Locate the cell with the specified text and output its [X, Y] center coordinate. 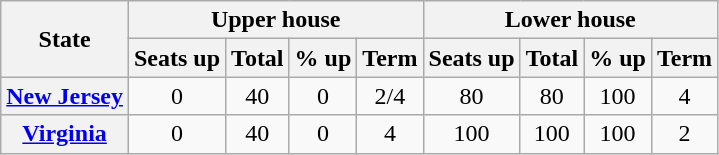
New Jersey [65, 96]
2/4 [390, 96]
2 [684, 134]
Lower house [570, 20]
State [65, 39]
Virginia [65, 134]
Upper house [276, 20]
